Extract the [X, Y] coordinate from the center of the cell holding the provided text.  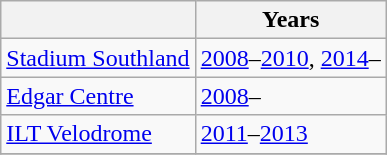
Edgar Centre [98, 96]
2011–2013 [290, 134]
2008– [290, 96]
Stadium Southland [98, 58]
2008–2010, 2014– [290, 58]
Years [290, 20]
ILT Velodrome [98, 134]
